Search for the cell housing the specified text and yield its [X, Y] center coordinate. 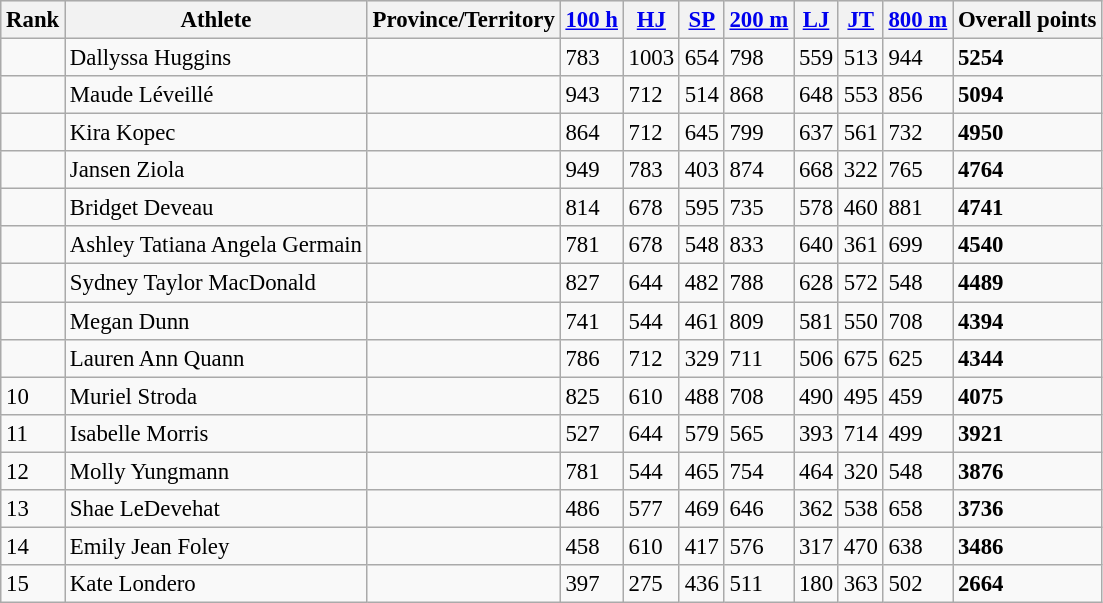
814 [592, 208]
100 h [592, 20]
LJ [816, 20]
Sydney Taylor MacDonald [216, 283]
495 [860, 396]
856 [918, 95]
578 [816, 208]
565 [758, 433]
Megan Dunn [216, 321]
799 [758, 133]
499 [918, 433]
538 [860, 509]
625 [918, 358]
798 [758, 58]
275 [651, 584]
Bridget Deveau [216, 208]
711 [758, 358]
13 [33, 509]
3876 [1028, 471]
11 [33, 433]
765 [918, 170]
4764 [1028, 170]
668 [816, 170]
646 [758, 509]
640 [816, 245]
5094 [1028, 95]
465 [702, 471]
180 [816, 584]
362 [816, 509]
Muriel Stroda [216, 396]
Athlete [216, 20]
809 [758, 321]
482 [702, 283]
Maude Léveillé [216, 95]
864 [592, 133]
Dallyssa Huggins [216, 58]
15 [33, 584]
460 [860, 208]
329 [702, 358]
675 [860, 358]
502 [918, 584]
506 [816, 358]
788 [758, 283]
2664 [1028, 584]
628 [816, 283]
361 [860, 245]
595 [702, 208]
Jansen Ziola [216, 170]
576 [758, 546]
14 [33, 546]
459 [918, 396]
JT [860, 20]
944 [918, 58]
638 [918, 546]
714 [860, 433]
Overall points [1028, 20]
436 [702, 584]
511 [758, 584]
513 [860, 58]
3486 [1028, 546]
Emily Jean Foley [216, 546]
397 [592, 584]
754 [758, 471]
559 [816, 58]
320 [860, 471]
572 [860, 283]
HJ [651, 20]
200 m [758, 20]
1003 [651, 58]
470 [860, 546]
868 [758, 95]
658 [918, 509]
4344 [1028, 358]
4540 [1028, 245]
735 [758, 208]
577 [651, 509]
943 [592, 95]
Kate Londero [216, 584]
833 [758, 245]
732 [918, 133]
699 [918, 245]
Molly Yungmann [216, 471]
10 [33, 396]
403 [702, 170]
322 [860, 170]
645 [702, 133]
4950 [1028, 133]
3921 [1028, 433]
561 [860, 133]
5254 [1028, 58]
741 [592, 321]
514 [702, 95]
Isabelle Morris [216, 433]
825 [592, 396]
393 [816, 433]
550 [860, 321]
800 m [918, 20]
Ashley Tatiana Angela Germain [216, 245]
654 [702, 58]
881 [918, 208]
553 [860, 95]
Kira Kopec [216, 133]
Shae LeDevehat [216, 509]
461 [702, 321]
363 [860, 584]
581 [816, 321]
490 [816, 396]
786 [592, 358]
579 [702, 433]
4741 [1028, 208]
648 [816, 95]
527 [592, 433]
458 [592, 546]
949 [592, 170]
SP [702, 20]
469 [702, 509]
3736 [1028, 509]
Lauren Ann Quann [216, 358]
637 [816, 133]
874 [758, 170]
4394 [1028, 321]
Rank [33, 20]
4489 [1028, 283]
488 [702, 396]
464 [816, 471]
Province/Territory [464, 20]
827 [592, 283]
4075 [1028, 396]
417 [702, 546]
486 [592, 509]
12 [33, 471]
317 [816, 546]
